Pinpoint the cell where the given text exists, returning its [x, y] midpoint coordinate. 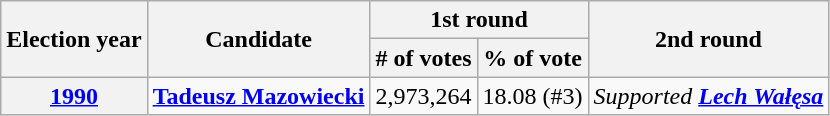
18.08 (#3) [532, 96]
2nd round [708, 39]
1990 [74, 96]
Candidate [258, 39]
Election year [74, 39]
Supported Lech Wałęsa [708, 96]
# of votes [424, 58]
2,973,264 [424, 96]
Tadeusz Mazowiecki [258, 96]
% of vote [532, 58]
1st round [479, 20]
